Pinpoint the cell where the given text exists, returning its (X, Y) midpoint coordinate. 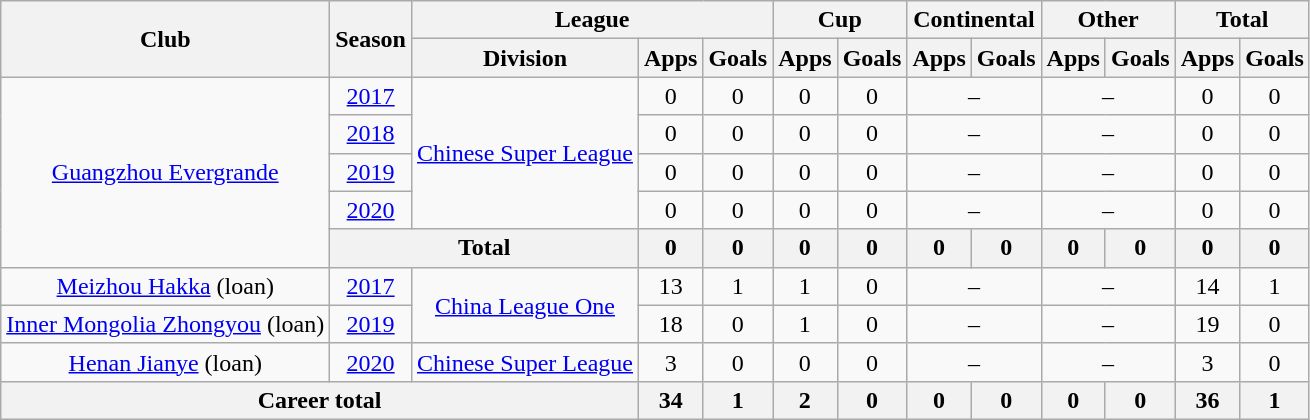
2 (805, 400)
Career total (320, 400)
Continental (974, 20)
Inner Mongolia Zhongyou (loan) (166, 324)
Meizhou Hakka (loan) (166, 286)
China League One (524, 305)
League (592, 20)
19 (1207, 324)
Cup (840, 20)
14 (1207, 286)
Season (371, 39)
36 (1207, 400)
34 (670, 400)
2018 (371, 134)
Club (166, 39)
Division (524, 58)
18 (670, 324)
Henan Jianye (loan) (166, 362)
Guangzhou Evergrande (166, 172)
Other (1108, 20)
13 (670, 286)
